Detect which cell encompasses the target text, then output its [x, y] center coordinate. 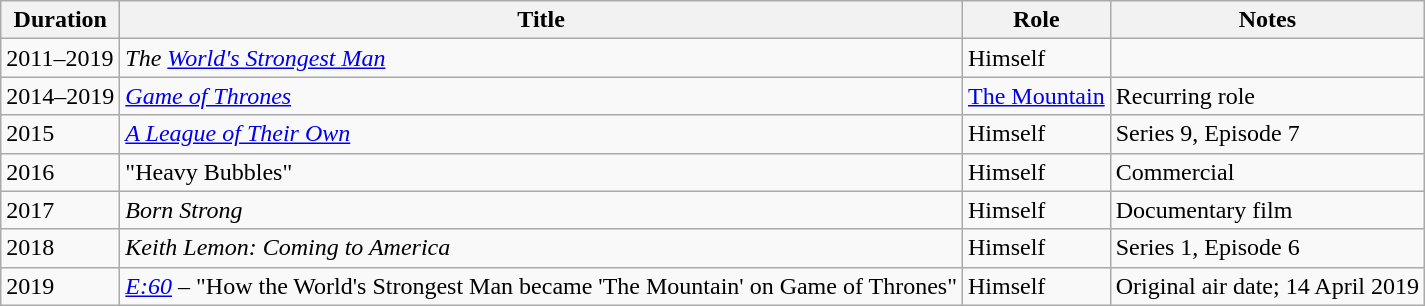
2018 [60, 248]
Recurring role [1267, 96]
Commercial [1267, 172]
Documentary film [1267, 210]
2015 [60, 134]
2014–2019 [60, 96]
Original air date; 14 April 2019 [1267, 286]
A League of Their Own [542, 134]
Title [542, 20]
"Heavy Bubbles" [542, 172]
E:60 – "How the World's Strongest Man became 'The Mountain' on Game of Thrones" [542, 286]
Game of Thrones [542, 96]
The Mountain [1036, 96]
Keith Lemon: Coming to America [542, 248]
2016 [60, 172]
Duration [60, 20]
2011–2019 [60, 58]
Notes [1267, 20]
Role [1036, 20]
Born Strong [542, 210]
Series 9, Episode 7 [1267, 134]
The World's Strongest Man [542, 58]
2019 [60, 286]
Series 1, Episode 6 [1267, 248]
2017 [60, 210]
